Identify which cell holds the provided text, then report its [x, y] central coordinate. 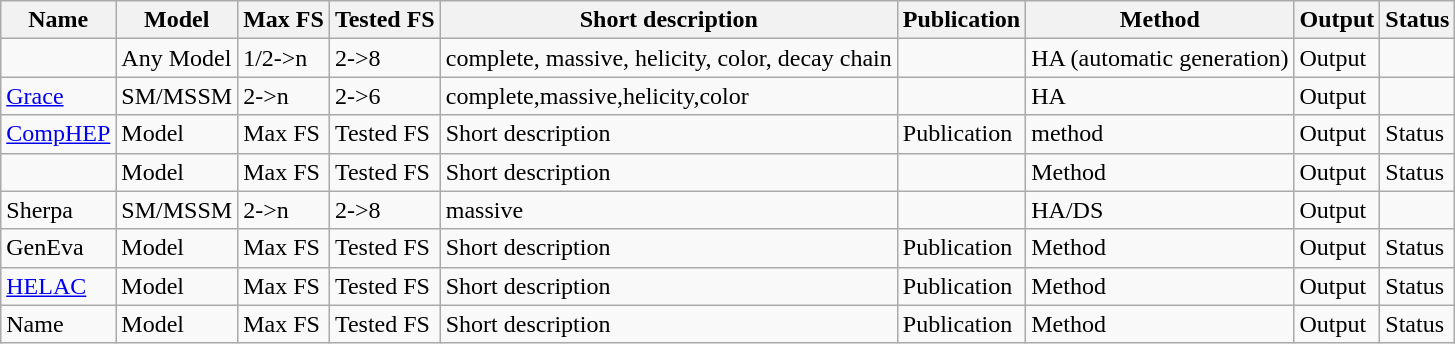
HA (automatic generation) [1160, 58]
HA/DS [1160, 210]
complete,massive,helicity,color [668, 96]
complete, massive, helicity, color, decay chain [668, 58]
CompHEP [58, 134]
method [1160, 134]
GenEva [58, 248]
1/2->n [284, 58]
massive [668, 210]
Grace [58, 96]
HELAC [58, 286]
Any Model [177, 58]
Sherpa [58, 210]
HA [1160, 96]
2->6 [384, 96]
